Return [x, y] of the center of cell containing provided text 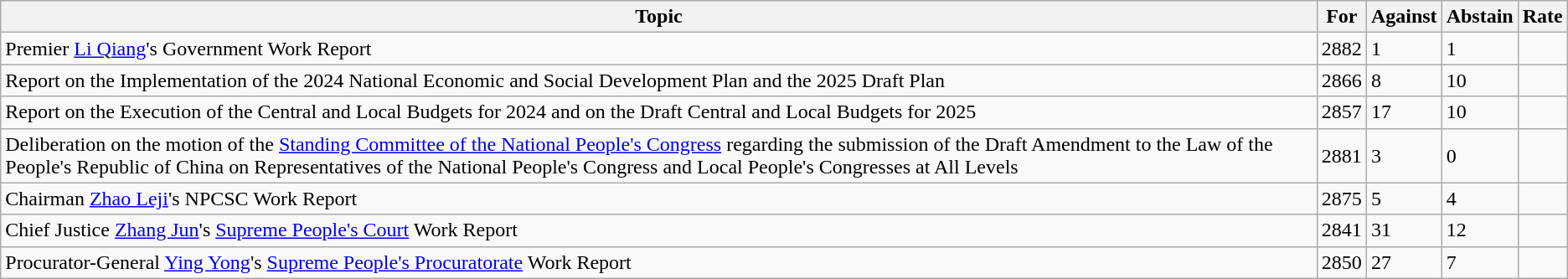
Chief Justice Zhang Jun's Supreme People's Court Work Report [659, 230]
Chairman Zhao Leji's NPCSC Work Report [659, 199]
Report on the Execution of the Central and Local Budgets for 2024 and on the Draft Central and Local Budgets for 2025 [659, 112]
2850 [1342, 262]
Rate [1543, 17]
5 [1404, 199]
Premier Li Qiang's Government Work Report [659, 49]
Report on the Implementation of the 2024 National Economic and Social Development Plan and the 2025 Draft Plan [659, 80]
2857 [1342, 112]
Against [1404, 17]
2882 [1342, 49]
27 [1404, 262]
8 [1404, 80]
2875 [1342, 199]
Abstain [1479, 17]
12 [1479, 230]
2881 [1342, 156]
3 [1404, 156]
0 [1479, 156]
For [1342, 17]
2866 [1342, 80]
4 [1479, 199]
31 [1404, 230]
Procurator-General Ying Yong's Supreme People's Procuratorate Work Report [659, 262]
7 [1479, 262]
Topic [659, 17]
2841 [1342, 230]
17 [1404, 112]
